Pinpoint the cell where the given text exists, returning its [X, Y] midpoint coordinate. 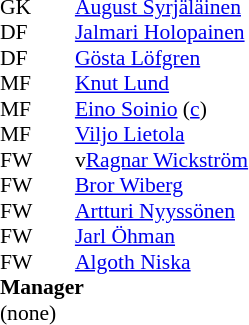
Algoth Niska [162, 262]
Gösta Löfgren [162, 58]
Manager [124, 287]
Bror Wiberg [162, 185]
Eino Soinio (c) [162, 109]
Knut Lund [162, 83]
Jalmari Holopainen [162, 33]
Jarl Öhman [162, 237]
Artturi Nyyssönen [162, 211]
Viljo Lietola [162, 135]
vRagnar Wickström [162, 160]
